Locate the cell with the specified text and output its (X, Y) center coordinate. 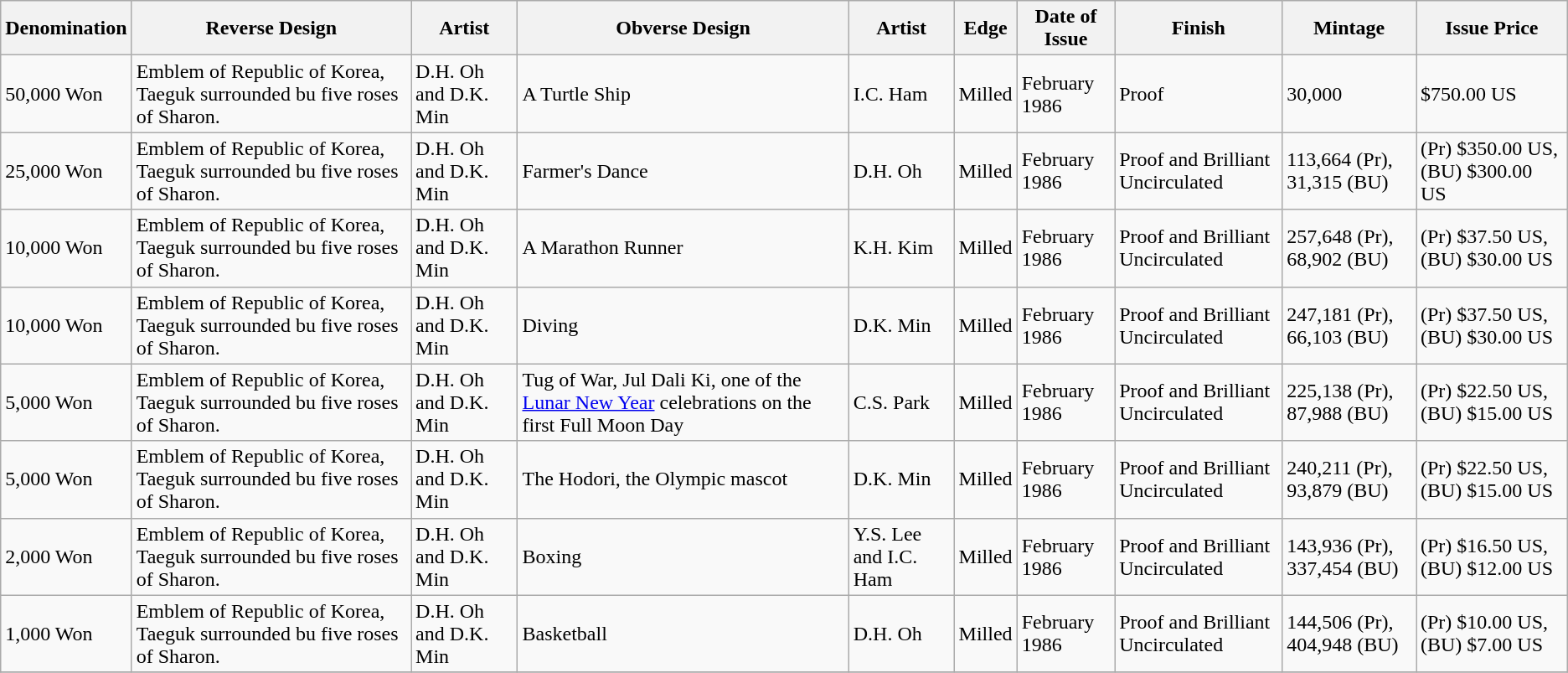
25,000 Won (66, 171)
30,000 (1349, 94)
Proof (1199, 94)
50,000 Won (66, 94)
240,211 (Pr), 93,879 (BU) (1349, 479)
Issue Price (1491, 28)
K.H. Kim (901, 248)
Finish (1199, 28)
247,181 (Pr), 66,103 (BU) (1349, 325)
1,000 Won (66, 634)
Edge (985, 28)
Y.S. Lee and I.C. Ham (901, 557)
(Pr) $10.00 US, (BU) $7.00 US (1491, 634)
(Pr) $350.00 US, (BU) $300.00 US (1491, 171)
2,000 Won (66, 557)
225,138 (Pr), 87,988 (BU) (1349, 402)
Date of Issue (1065, 28)
A Turtle Ship (683, 94)
I.C. Ham (901, 94)
Mintage (1349, 28)
The Hodori, the Olympic mascot (683, 479)
Tug of War, Jul Dali Ki, one of the Lunar New Year celebrations on the first Full Moon Day (683, 402)
Farmer's Dance (683, 171)
(Pr) $16.50 US, (BU) $12.00 US (1491, 557)
257,648 (Pr), 68,902 (BU) (1349, 248)
Diving (683, 325)
Boxing (683, 557)
113,664 (Pr), 31,315 (BU) (1349, 171)
Basketball (683, 634)
A Marathon Runner (683, 248)
$750.00 US (1491, 94)
C.S. Park (901, 402)
143,936 (Pr), 337,454 (BU) (1349, 557)
Denomination (66, 28)
Obverse Design (683, 28)
Reverse Design (271, 28)
144,506 (Pr), 404,948 (BU) (1349, 634)
